Return (X, Y) of the center of cell containing provided text 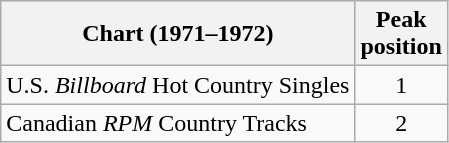
2 (401, 123)
Peakposition (401, 34)
Chart (1971–1972) (178, 34)
Canadian RPM Country Tracks (178, 123)
U.S. Billboard Hot Country Singles (178, 85)
1 (401, 85)
